Capture the cell that displays the provided text and extract its (X, Y) central coordinate. 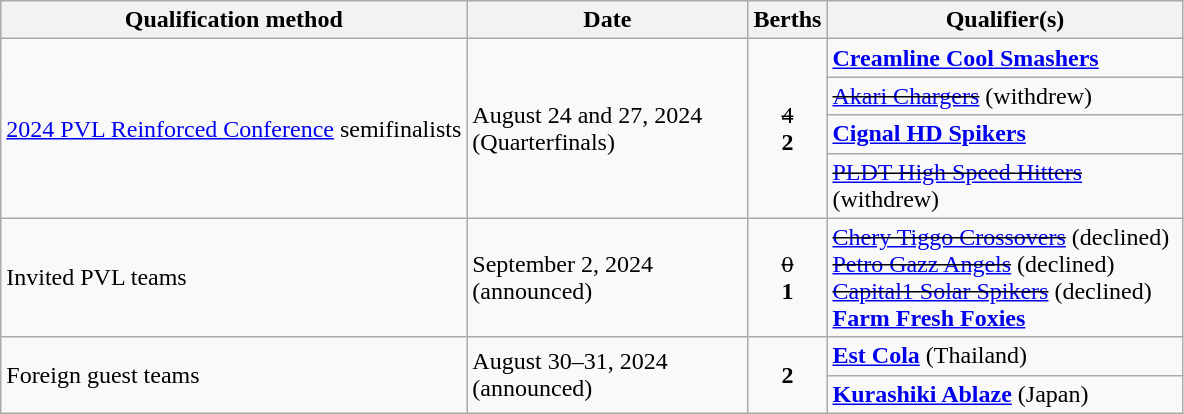
Akari Chargers (withdrew) (1005, 96)
01 (788, 278)
Invited PVL teams (234, 278)
Chery Tiggo Crossovers (declined)Petro Gazz Angels (declined)Capital1 Solar Spikers (declined)Farm Fresh Foxies (1005, 278)
August 24 and 27, 2024 (Quarterfinals) (608, 128)
Cignal HD Spikers (1005, 134)
Kurashiki Ablaze (Japan) (1005, 394)
42 (788, 128)
Qualifier(s) (1005, 20)
Date (608, 20)
Foreign guest teams (234, 375)
August 30–31, 2024 (announced) (608, 375)
Berths (788, 20)
2024 PVL Reinforced Conference semifinalists (234, 128)
Creamline Cool Smashers (1005, 58)
2 (788, 375)
PLDT High Speed Hitters (withdrew) (1005, 186)
Qualification method (234, 20)
September 2, 2024 (announced) (608, 278)
Est Cola (Thailand) (1005, 356)
